From the cell containing the given text, extract its center point as (X, Y) coordinate. 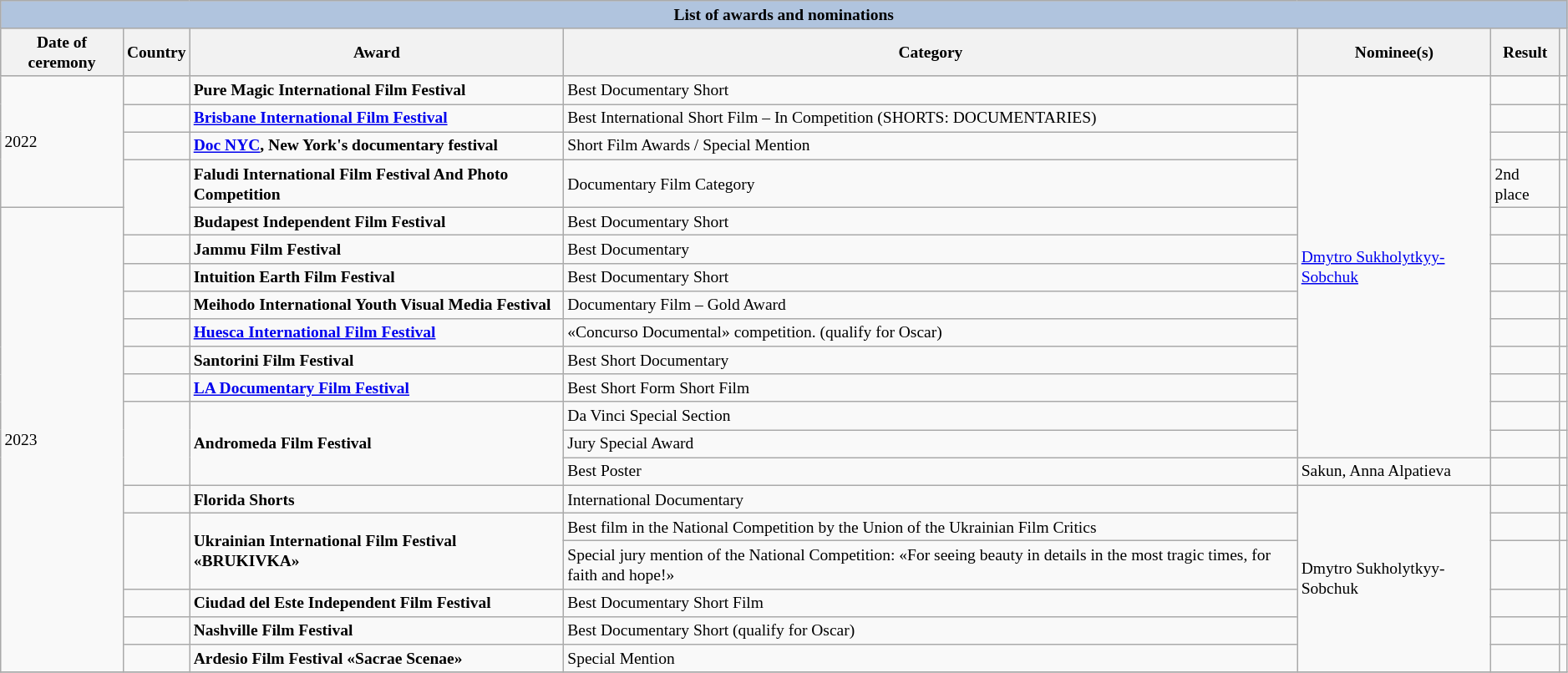
Result (1525, 52)
Doc NYC, New York's documentary festival (377, 145)
2022 (62, 142)
Best Poster (931, 471)
Ardesio Film Festival «Sacrae Scenae» (377, 658)
«Concurso Documental» competition. (qualify for Oscar) (931, 332)
Date of ceremony (62, 52)
Best film in the National Competition by the Union of the Ukrainian Film Critics (931, 528)
2nd place (1525, 184)
Santorini Film Festival (377, 361)
Best International Short Film – In Competition (SHORTS: DOCUMENTARIES) (931, 119)
Sakun, Anna Alpatieva (1394, 471)
Faludi International Film Festival And Photo Competition (377, 184)
Ciudad del Este Independent Film Festival (377, 603)
Special Mention (931, 658)
Meihodo International Youth Visual Media Festival (377, 304)
2023 (62, 439)
Short Film Awards / Special Mention (931, 145)
Florida Shorts (377, 499)
Intuition Earth Film Festival (377, 277)
Best Documentary Short (qualify for Oscar) (931, 630)
Best Short Documentary (931, 361)
Best Documentary (931, 249)
International Documentary (931, 499)
Da Vinci Special Section (931, 416)
Jury Special Award (931, 444)
Brisbane International Film Festival (377, 119)
Best Short Form Short Film (931, 387)
Jammu Film Festival (377, 249)
Budapest Independent Film Festival (377, 220)
Nominee(s) (1394, 52)
List of awards and nominations (784, 15)
Special jury mention of the National Competition: «For seeing beauty in details in the most tragic times, for faith and hope!» (931, 564)
Category (931, 52)
Nashville Film Festival (377, 630)
Best Documentary Short Film (931, 603)
Pure Magic International Film Festival (377, 90)
Award (377, 52)
Documentary Film Category (931, 184)
Ukrainian International Film Festival «BRUKIVKA» (377, 551)
Huesca International Film Festival (377, 332)
LA Documentary Film Festival (377, 387)
Documentary Film – Gold Award (931, 304)
Country (156, 52)
Andromeda Film Festival (377, 443)
